Search for the cell housing the specified text and yield its [x, y] center coordinate. 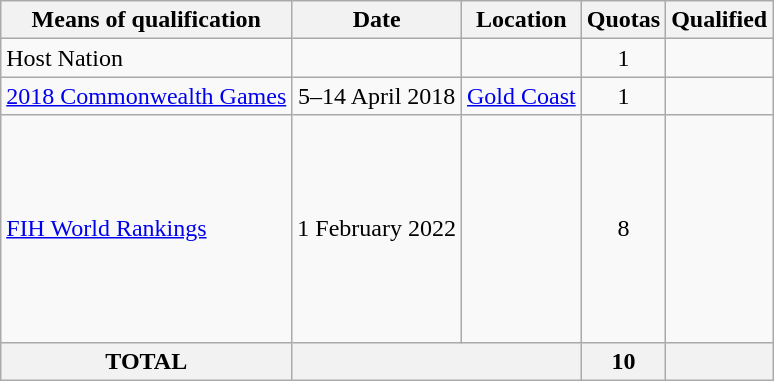
Gold Coast [521, 96]
10 [623, 361]
1 February 2022 [377, 228]
Means of qualification [146, 20]
8 [623, 228]
2018 Commonwealth Games [146, 96]
FIH World Rankings [146, 228]
Quotas [623, 20]
5–14 April 2018 [377, 96]
Location [521, 20]
TOTAL [146, 361]
Qualified [720, 20]
Host Nation [146, 58]
Date [377, 20]
